Return the [X, Y] coordinate for the center point of the cell that contains the specified text.  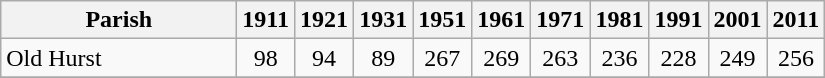
Old Hurst [119, 58]
1981 [620, 20]
2011 [796, 20]
263 [560, 58]
249 [738, 58]
236 [620, 58]
2001 [738, 20]
269 [502, 58]
94 [324, 58]
1921 [324, 20]
228 [678, 58]
1931 [384, 20]
267 [442, 58]
1961 [502, 20]
1971 [560, 20]
1991 [678, 20]
1951 [442, 20]
1911 [266, 20]
Parish [119, 20]
256 [796, 58]
89 [384, 58]
98 [266, 58]
